From the cell containing the given text, extract its center point as (x, y) coordinate. 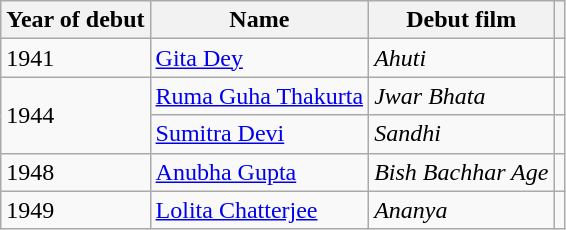
Name (260, 20)
Lolita Chatterjee (260, 210)
Year of debut (76, 20)
Ananya (462, 210)
Ruma Guha Thakurta (260, 96)
Sumitra Devi (260, 134)
1949 (76, 210)
Ahuti (462, 58)
Jwar Bhata (462, 96)
Sandhi (462, 134)
1941 (76, 58)
Bish Bachhar Age (462, 172)
1948 (76, 172)
Gita Dey (260, 58)
1944 (76, 115)
Anubha Gupta (260, 172)
Debut film (462, 20)
